Pinpoint the cell where the given text exists, returning its (X, Y) midpoint coordinate. 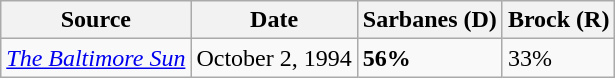
Sarbanes (D) (430, 20)
The Baltimore Sun (96, 58)
Brock (R) (558, 20)
Source (96, 20)
Date (274, 20)
October 2, 1994 (274, 58)
33% (558, 58)
56% (430, 58)
